Extract the (X, Y) coordinate from the center of the cell holding the provided text.  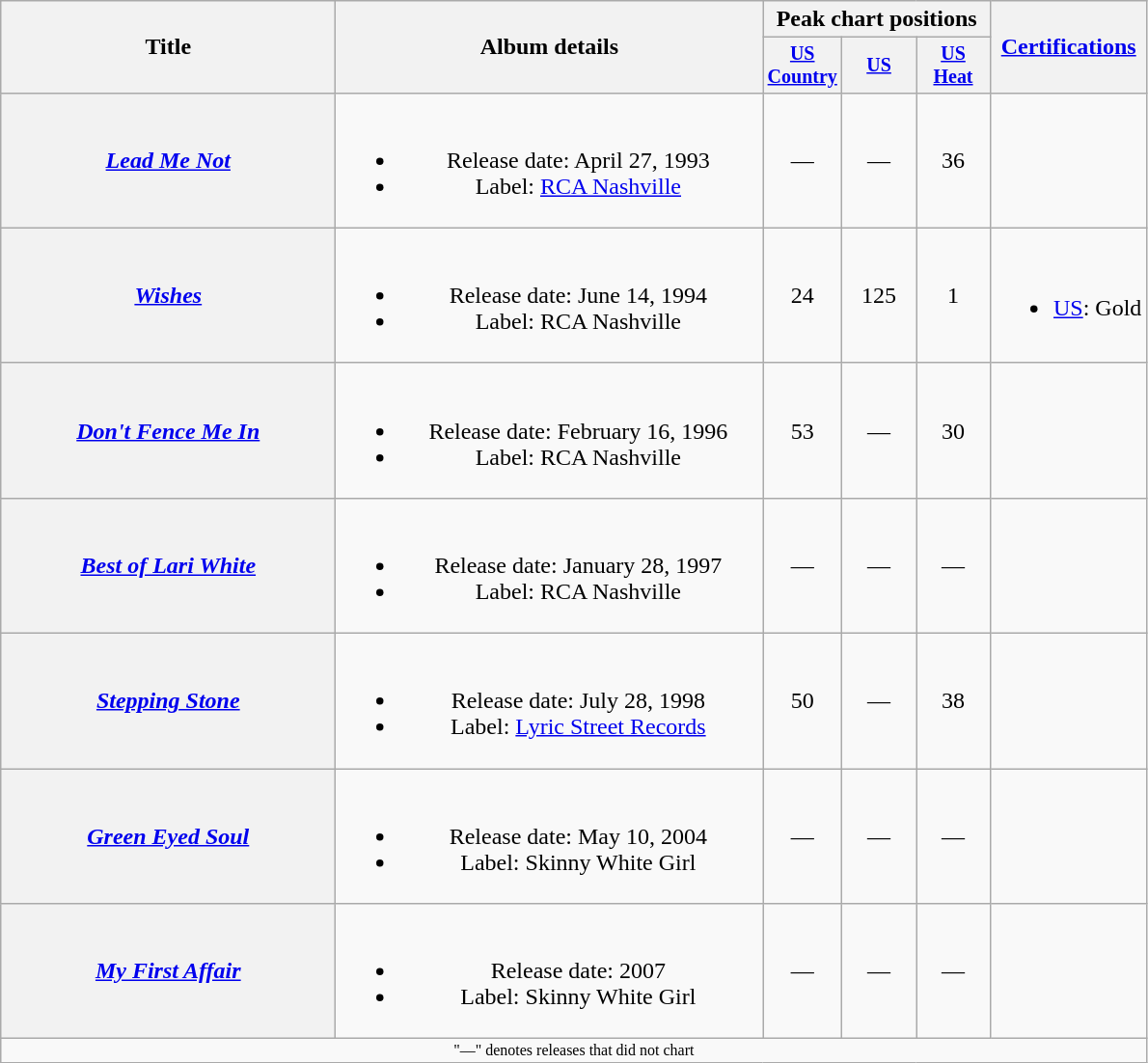
Release date: July 28, 1998Label: Lyric Street Records (550, 701)
Lead Me Not (168, 160)
Release date: April 27, 1993Label: RCA Nashville (550, 160)
Certifications (1068, 47)
Wishes (168, 295)
Title (168, 47)
US Country (803, 66)
38 (953, 701)
125 (880, 295)
"—" denotes releases that did not chart (574, 1050)
My First Affair (168, 971)
36 (953, 160)
Stepping Stone (168, 701)
Release date: 2007Label: Skinny White Girl (550, 971)
Release date: February 16, 1996Label: RCA Nashville (550, 430)
1 (953, 295)
Release date: May 10, 2004Label: Skinny White Girl (550, 836)
Peak chart positions (877, 19)
Don't Fence Me In (168, 430)
Release date: June 14, 1994Label: RCA Nashville (550, 295)
Album details (550, 47)
Green Eyed Soul (168, 836)
US (880, 66)
53 (803, 430)
US: Gold (1068, 295)
24 (803, 295)
30 (953, 430)
Best of Lari White (168, 565)
Release date: January 28, 1997Label: RCA Nashville (550, 565)
50 (803, 701)
US Heat (953, 66)
